Identify which cell holds the provided text, then report its (x, y) central coordinate. 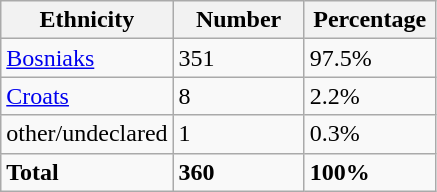
8 (238, 96)
351 (238, 58)
Ethnicity (87, 20)
2.2% (370, 96)
0.3% (370, 134)
Total (87, 172)
Croats (87, 96)
360 (238, 172)
Percentage (370, 20)
Bosniaks (87, 58)
Number (238, 20)
100% (370, 172)
1 (238, 134)
97.5% (370, 58)
other/undeclared (87, 134)
